Return (x, y) of the center of cell containing provided text 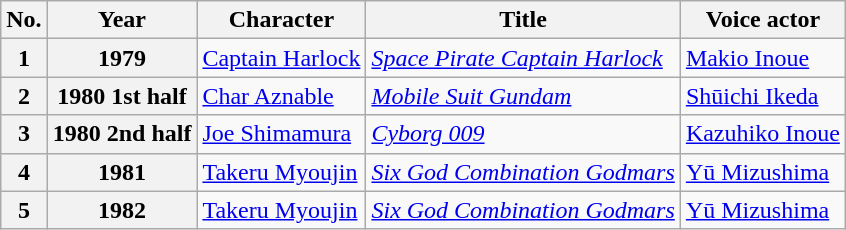
1980 1st half (122, 96)
3 (24, 134)
4 (24, 172)
Voice actor (762, 20)
Cyborg 009 (523, 134)
Mobile Suit Gundam (523, 96)
Char Aznable (282, 96)
Year (122, 20)
Shūichi Ikeda (762, 96)
Kazuhiko Inoue (762, 134)
Title (523, 20)
No. (24, 20)
1982 (122, 210)
1980 2nd half (122, 134)
2 (24, 96)
Space Pirate Captain Harlock (523, 58)
1979 (122, 58)
Character (282, 20)
Makio Inoue (762, 58)
Joe Shimamura (282, 134)
5 (24, 210)
1 (24, 58)
Captain Harlock (282, 58)
1981 (122, 172)
